Output the [x, y] coordinate of the center of the cell containing the given text.  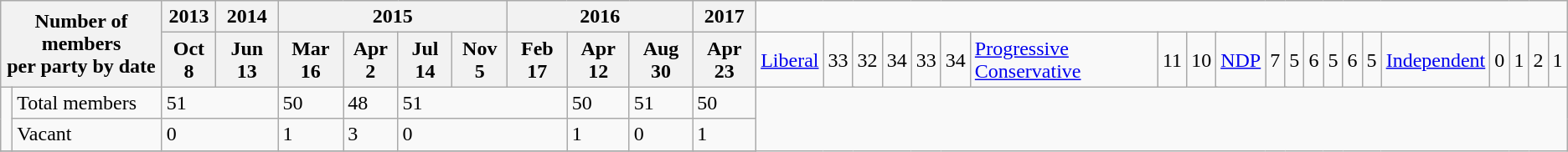
Apr 23 [725, 60]
2 [1538, 60]
2015 [393, 17]
Mar 16 [311, 60]
2013 [188, 17]
Vacant [87, 134]
Apr 2 [370, 60]
Aug 30 [661, 60]
10 [1201, 60]
Nov 5 [480, 60]
Apr 12 [598, 60]
Oct 8 [188, 60]
2014 [247, 17]
Total members [87, 103]
2016 [600, 17]
32 [868, 60]
Independent [1436, 60]
Progressive Conservative [1064, 60]
Feb 17 [538, 60]
Jul 14 [426, 60]
Liberal [790, 60]
3 [370, 134]
NDP [1241, 60]
2017 [725, 17]
48 [370, 103]
11 [1172, 60]
7 [1275, 60]
Number of membersper party by date [81, 43]
Jun 13 [247, 60]
